Provide the (X, Y) coordinate of the cell's center where the given text is located.  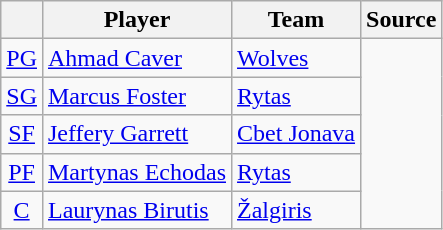
Žalgiris (296, 210)
Wolves (296, 58)
Jeffery Garrett (136, 134)
Cbet Jonava (296, 134)
Laurynas Birutis (136, 210)
Marcus Foster (136, 96)
SG (22, 96)
Martynas Echodas (136, 172)
Player (136, 20)
PF (22, 172)
PG (22, 58)
Team (296, 20)
SF (22, 134)
C (22, 210)
Source (402, 20)
Ahmad Caver (136, 58)
